From the cell containing the given text, extract its center point as [x, y] coordinate. 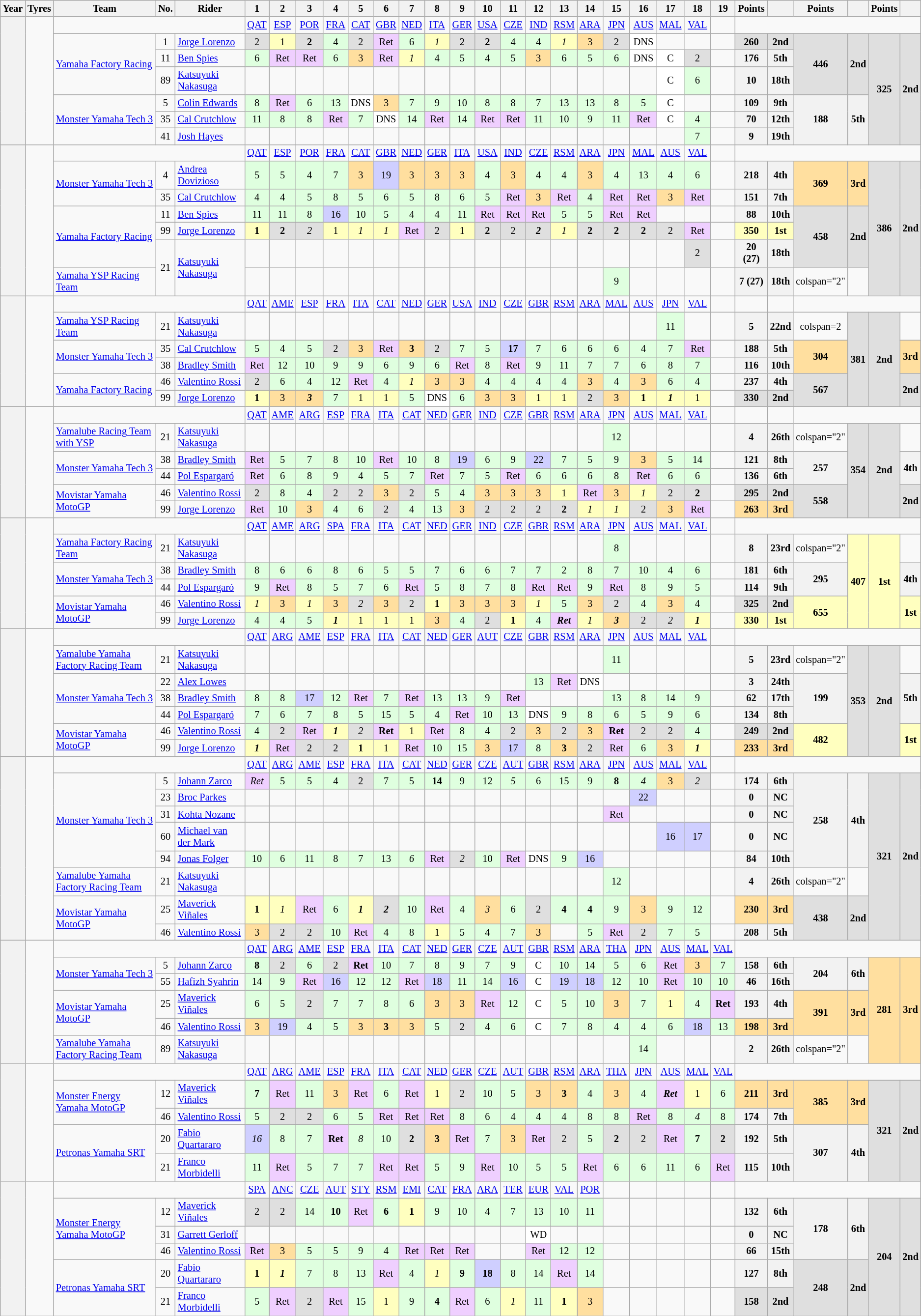
407 [859, 581]
385 [820, 1102]
Josh Hayes [210, 136]
353 [859, 701]
192 [751, 1139]
304 [820, 357]
No. [166, 8]
151 [751, 198]
Michael van der Mark [210, 836]
19th [781, 136]
116 [751, 365]
208 [751, 932]
ANC [283, 1190]
Kohta Nozane [210, 814]
66 [751, 1251]
22nd [781, 326]
558 [820, 501]
132 [751, 1212]
WD [538, 1234]
55 [166, 982]
248 [820, 1287]
Broc Parkes [210, 798]
307 [820, 1153]
258 [820, 820]
Tyres [39, 8]
EUR [538, 1190]
391 [820, 1012]
249 [751, 731]
Team [105, 8]
88 [751, 214]
458 [820, 237]
176 [751, 58]
199 [820, 698]
655 [820, 612]
84 [751, 859]
Rider [210, 8]
colspan=2 [820, 326]
EMI [412, 1190]
70 [751, 119]
178 [820, 1229]
230 [751, 910]
62 [751, 698]
Yamaha Factory Racing Team [105, 548]
Year [13, 8]
381 [859, 359]
60 [166, 836]
94 [166, 859]
218 [751, 175]
386 [884, 228]
Hafizh Syahrin [210, 982]
TER [513, 1190]
181 [751, 571]
257 [820, 468]
281 [884, 1010]
350 [751, 230]
41 [166, 136]
354 [859, 470]
Colin Edwards [210, 103]
369 [820, 183]
16th [781, 982]
438 [820, 918]
482 [820, 739]
17th [781, 698]
127 [751, 1273]
136 [751, 476]
23 [166, 798]
263 [751, 509]
134 [751, 715]
12th [781, 119]
121 [751, 459]
7 (27) [751, 282]
260 [751, 42]
193 [751, 1004]
115 [751, 1167]
237 [751, 382]
114 [751, 587]
109 [751, 103]
567 [820, 390]
446 [820, 64]
198 [751, 1027]
STY [361, 1190]
Jonas Folger [210, 859]
211 [751, 1094]
Yamalube Racing Team with YSP [105, 437]
Alex Lowes [210, 682]
24th [781, 682]
233 [751, 748]
20 (27) [751, 253]
15th [781, 1251]
Andrea Dovizioso [210, 175]
Garrett Gerloff [210, 1234]
